Scan for the cell matching the given text and deliver its [x, y] coordinate at center. 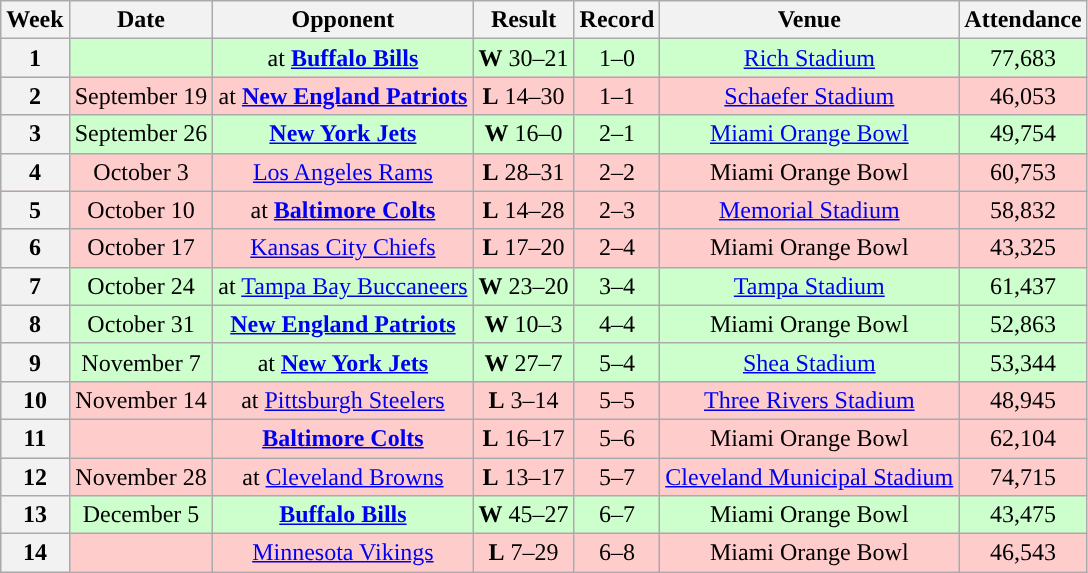
14 [35, 553]
L 13–17 [524, 477]
2–2 [617, 172]
Tampa Stadium [810, 286]
November 28 [141, 477]
L 14–30 [524, 96]
W 45–27 [524, 515]
October 17 [141, 248]
2–4 [617, 248]
3 [35, 134]
Memorial Stadium [810, 210]
11 [35, 438]
5–4 [617, 362]
43,325 [1023, 248]
L 16–17 [524, 438]
6–8 [617, 553]
9 [35, 362]
Cleveland Municipal Stadium [810, 477]
13 [35, 515]
Los Angeles Rams [343, 172]
at Cleveland Browns [343, 477]
1–0 [617, 58]
Rich Stadium [810, 58]
2 [35, 96]
62,104 [1023, 438]
Three Rivers Stadium [810, 400]
Week [35, 20]
at Buffalo Bills [343, 58]
10 [35, 400]
77,683 [1023, 58]
2–1 [617, 134]
5–7 [617, 477]
8 [35, 324]
Kansas City Chiefs [343, 248]
46,543 [1023, 553]
53,344 [1023, 362]
September 26 [141, 134]
12 [35, 477]
September 19 [141, 96]
at Pittsburgh Steelers [343, 400]
52,863 [1023, 324]
at Tampa Bay Buccaneers [343, 286]
L 7–29 [524, 553]
48,945 [1023, 400]
November 7 [141, 362]
1 [35, 58]
7 [35, 286]
Opponent [343, 20]
1–1 [617, 96]
46,053 [1023, 96]
New York Jets [343, 134]
49,754 [1023, 134]
6 [35, 248]
New England Patriots [343, 324]
74,715 [1023, 477]
Attendance [1023, 20]
4 [35, 172]
Date [141, 20]
October 24 [141, 286]
Buffalo Bills [343, 515]
W 10–3 [524, 324]
Minnesota Vikings [343, 553]
5–5 [617, 400]
October 10 [141, 210]
61,437 [1023, 286]
at Baltimore Colts [343, 210]
L 3–14 [524, 400]
at New York Jets [343, 362]
November 14 [141, 400]
43,475 [1023, 515]
6–7 [617, 515]
58,832 [1023, 210]
W 27–7 [524, 362]
3–4 [617, 286]
at New England Patriots [343, 96]
Schaefer Stadium [810, 96]
L 14–28 [524, 210]
December 5 [141, 515]
L 17–20 [524, 248]
Result [524, 20]
4–4 [617, 324]
Record [617, 20]
60,753 [1023, 172]
5–6 [617, 438]
October 31 [141, 324]
W 23–20 [524, 286]
L 28–31 [524, 172]
2–3 [617, 210]
5 [35, 210]
W 30–21 [524, 58]
W 16–0 [524, 134]
Baltimore Colts [343, 438]
Shea Stadium [810, 362]
Venue [810, 20]
October 3 [141, 172]
